Provide the (X, Y) coordinate of the cell's center where the given text is located.  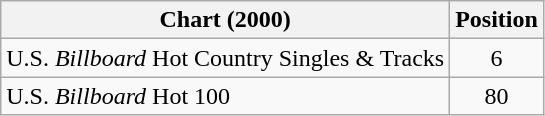
80 (497, 96)
Chart (2000) (226, 20)
U.S. Billboard Hot Country Singles & Tracks (226, 58)
6 (497, 58)
Position (497, 20)
U.S. Billboard Hot 100 (226, 96)
